Capture the cell that displays the provided text and extract its (x, y) central coordinate. 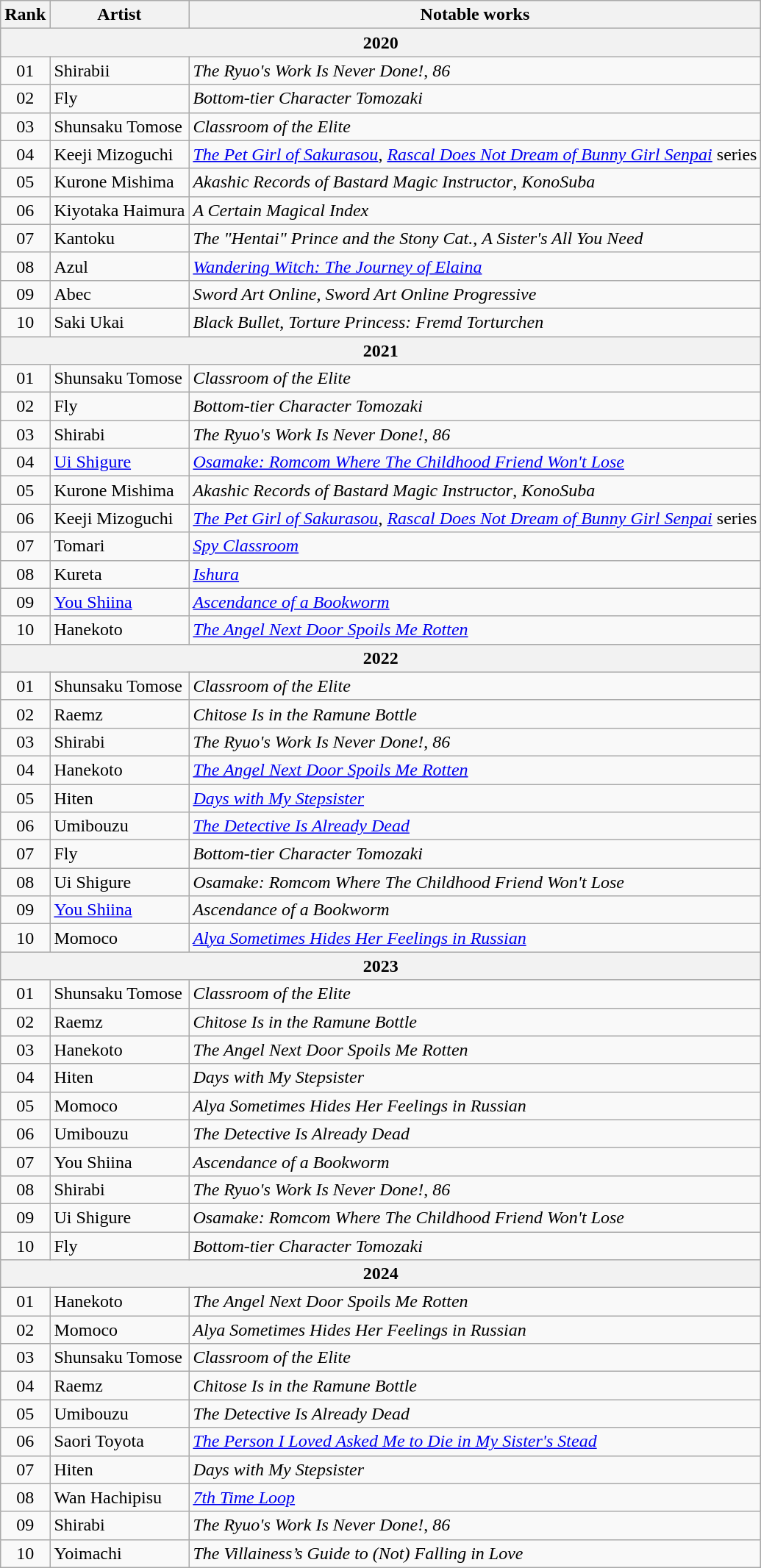
Notable works (475, 15)
Wan Hachipisu (119, 1497)
Yoimachi (119, 1553)
Kantoku (119, 238)
The Person I Loved Asked Me to Die in My Sister's Stead (475, 1442)
The Villainess’s Guide to (Not) Falling in Love (475, 1553)
Black Bullet, Torture Princess: Fremd Torturchen (475, 322)
Ishura (475, 574)
The "Hentai" Prince and the Stony Cat., A Sister's All You Need (475, 238)
Sword Art Online, Sword Art Online Progressive (475, 294)
Shirabii (119, 71)
Azul (119, 266)
Kureta (119, 574)
A Certain Magical Index (475, 210)
2024 (381, 1274)
Abec (119, 294)
Rank (25, 15)
Kiyotaka Haimura (119, 210)
Tomari (119, 546)
Saki Ukai (119, 322)
Saori Toyota (119, 1442)
Spy Classroom (475, 546)
2023 (381, 966)
2022 (381, 658)
Wandering Witch: The Journey of Elaina (475, 266)
2021 (381, 351)
Artist (119, 15)
7th Time Loop (475, 1497)
2020 (381, 43)
